Return [x, y] of the center of cell containing provided text 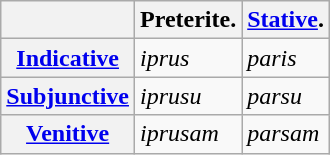
Indicative [68, 58]
Stative. [286, 20]
iprusam [188, 134]
Subjunctive [68, 96]
paris [286, 58]
parsam [286, 134]
Preterite. [188, 20]
iprus [188, 58]
iprusu [188, 96]
Venitive [68, 134]
parsu [286, 96]
